Output the [x, y] coordinate of the center of the cell containing the given text.  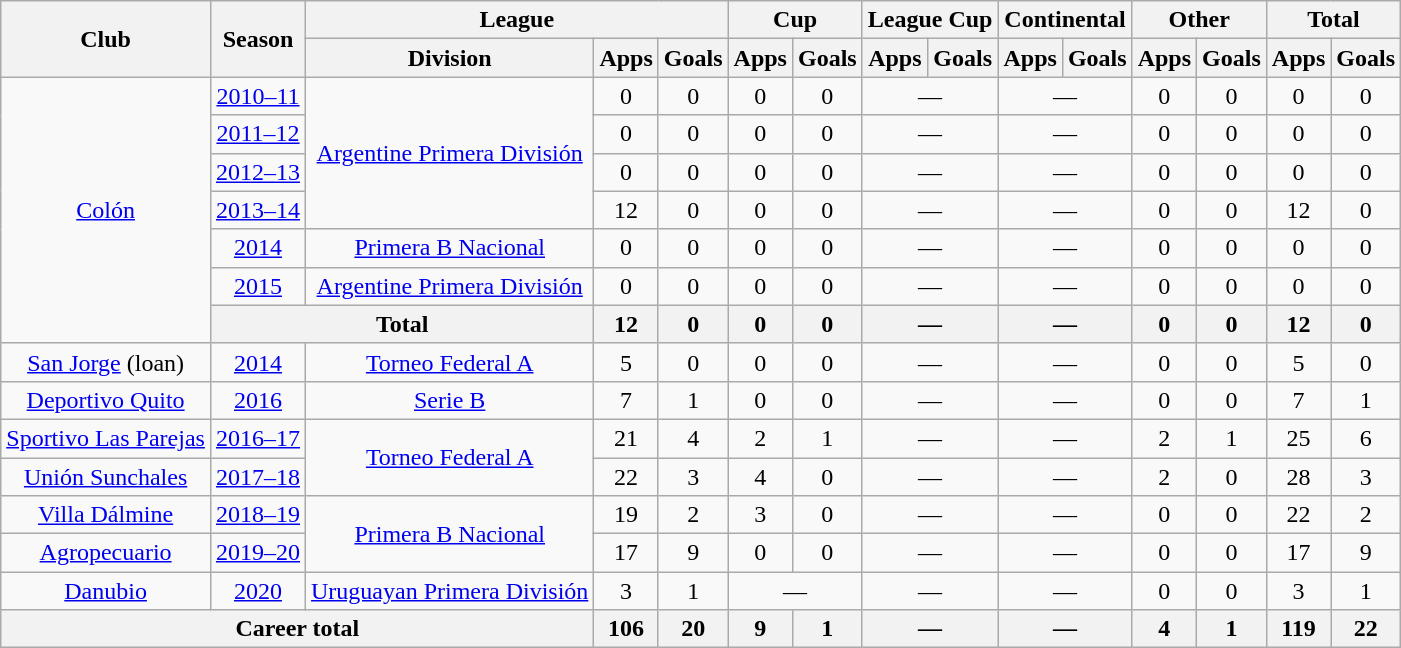
Agropecuario [106, 553]
2017–18 [258, 477]
2018–19 [258, 515]
6 [1366, 438]
San Jorge (loan) [106, 362]
2019–20 [258, 553]
2015 [258, 286]
Season [258, 39]
2011–12 [258, 134]
Division [450, 58]
119 [1298, 629]
Career total [298, 629]
Deportivo Quito [106, 400]
19 [626, 515]
Other [1199, 20]
2016 [258, 400]
Colón [106, 210]
2013–14 [258, 210]
28 [1298, 477]
20 [693, 629]
2010–11 [258, 96]
Villa Dálmine [106, 515]
Continental [1065, 20]
Sportivo Las Parejas [106, 438]
106 [626, 629]
Unión Sunchales [106, 477]
25 [1298, 438]
2020 [258, 591]
Danubio [106, 591]
Cup [795, 20]
Uruguayan Primera División [450, 591]
Serie B [450, 400]
2016–17 [258, 438]
2012–13 [258, 172]
21 [626, 438]
League Cup [930, 20]
Club [106, 39]
League [518, 20]
